Detect which cell encompasses the target text, then output its (X, Y) center coordinate. 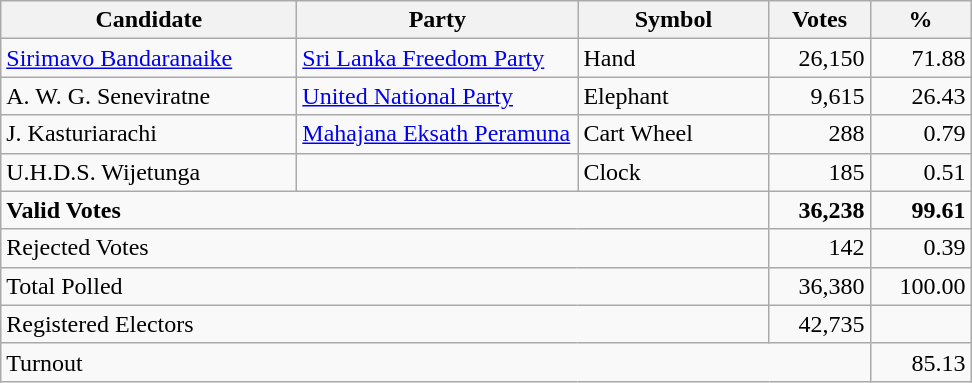
36,380 (820, 286)
36,238 (820, 210)
Valid Votes (385, 210)
185 (820, 172)
26.43 (920, 96)
Hand (674, 58)
26,150 (820, 58)
85.13 (920, 362)
U.H.D.S. Wijetunga (149, 172)
9,615 (820, 96)
Mahajana Eksath Peramuna (438, 134)
Sirimavo Bandaranaike (149, 58)
42,735 (820, 324)
Candidate (149, 20)
100.00 (920, 286)
99.61 (920, 210)
0.79 (920, 134)
0.51 (920, 172)
Turnout (436, 362)
Votes (820, 20)
United National Party (438, 96)
71.88 (920, 58)
288 (820, 134)
Registered Electors (385, 324)
Rejected Votes (385, 248)
142 (820, 248)
J. Kasturiarachi (149, 134)
Sri Lanka Freedom Party (438, 58)
Clock (674, 172)
Symbol (674, 20)
Elephant (674, 96)
Party (438, 20)
0.39 (920, 248)
A. W. G. Seneviratne (149, 96)
Cart Wheel (674, 134)
% (920, 20)
Total Polled (385, 286)
